Return (x, y) of the center of cell containing provided text 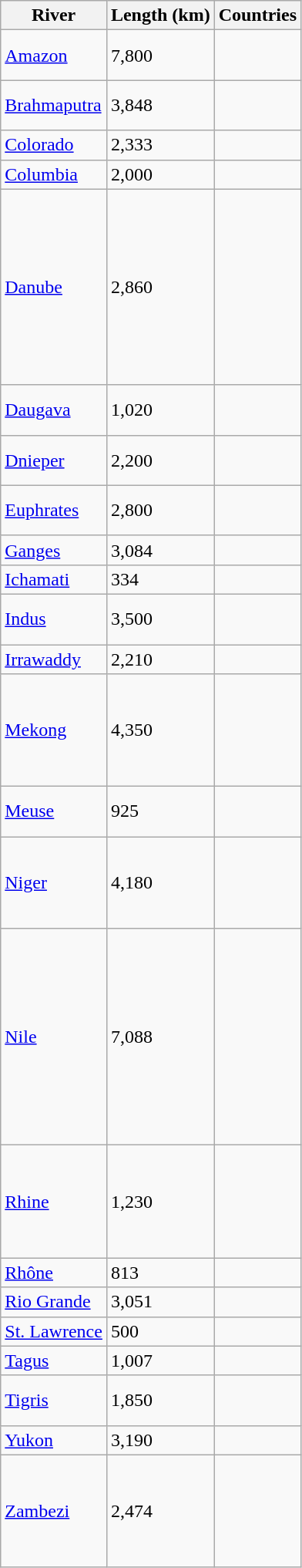
7,800 (160, 56)
Tigris (54, 1401)
Irrawaddy (54, 659)
2,210 (160, 659)
Amazon (54, 56)
River (54, 15)
3,084 (160, 550)
Euphrates (54, 511)
2,800 (160, 511)
St. Lawrence (54, 1331)
Zambezi (54, 1511)
4,350 (160, 730)
1,230 (160, 1202)
334 (160, 579)
Rhône (54, 1273)
Danube (54, 287)
Niger (54, 882)
Mekong (54, 730)
Dnieper (54, 460)
Rhine (54, 1202)
3,051 (160, 1302)
2,200 (160, 460)
500 (160, 1331)
Columbia (54, 174)
1,850 (160, 1401)
3,500 (160, 619)
2,333 (160, 145)
Ichamati (54, 579)
Countries (257, 15)
Daugava (54, 410)
Brahmaputra (54, 105)
3,190 (160, 1440)
1,020 (160, 410)
3,848 (160, 105)
Tagus (54, 1361)
Colorado (54, 145)
Indus (54, 619)
925 (160, 811)
7,088 (160, 1037)
Yukon (54, 1440)
813 (160, 1273)
Ganges (54, 550)
2,860 (160, 287)
Length (km) (160, 15)
1,007 (160, 1361)
4,180 (160, 882)
2,000 (160, 174)
Nile (54, 1037)
Meuse (54, 811)
Rio Grande (54, 1302)
2,474 (160, 1511)
